Extract the (x, y) coordinate from the center of the cell holding the provided text.  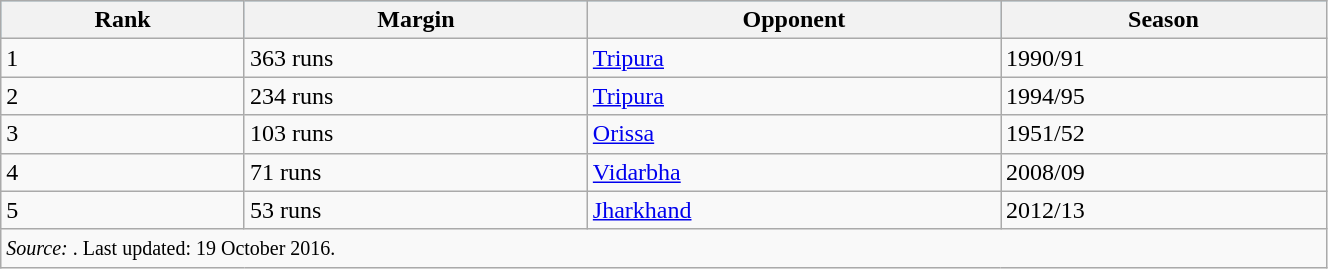
3 (123, 134)
234 runs (416, 96)
2008/09 (1163, 172)
71 runs (416, 172)
Opponent (794, 20)
Vidarbha (794, 172)
1994/95 (1163, 96)
Rank (123, 20)
1 (123, 58)
1951/52 (1163, 134)
53 runs (416, 210)
2 (123, 96)
363 runs (416, 58)
4 (123, 172)
103 runs (416, 134)
Margin (416, 20)
Jharkhand (794, 210)
Orissa (794, 134)
Season (1163, 20)
2012/13 (1163, 210)
Source: . Last updated: 19 October 2016. (664, 248)
1990/91 (1163, 58)
5 (123, 210)
